Extract the [X, Y] coordinate from the center of the cell holding the provided text.  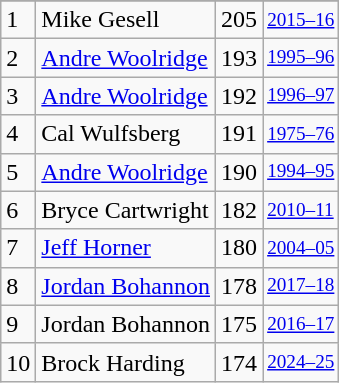
1995–96 [301, 58]
8 [18, 286]
Brock Harding [126, 362]
10 [18, 362]
2017–18 [301, 286]
1 [18, 20]
4 [18, 134]
1994–95 [301, 172]
180 [240, 248]
2010–11 [301, 210]
192 [240, 96]
9 [18, 324]
2 [18, 58]
7 [18, 248]
193 [240, 58]
205 [240, 20]
190 [240, 172]
174 [240, 362]
Cal Wulfsberg [126, 134]
Jeff Horner [126, 248]
Bryce Cartwright [126, 210]
5 [18, 172]
191 [240, 134]
2024–25 [301, 362]
175 [240, 324]
1975–76 [301, 134]
1996–97 [301, 96]
3 [18, 96]
182 [240, 210]
2016–17 [301, 324]
2015–16 [301, 20]
178 [240, 286]
6 [18, 210]
2004–05 [301, 248]
Mike Gesell [126, 20]
